For the text-containing cell, return its midpoint in (X, Y) coordinate format. 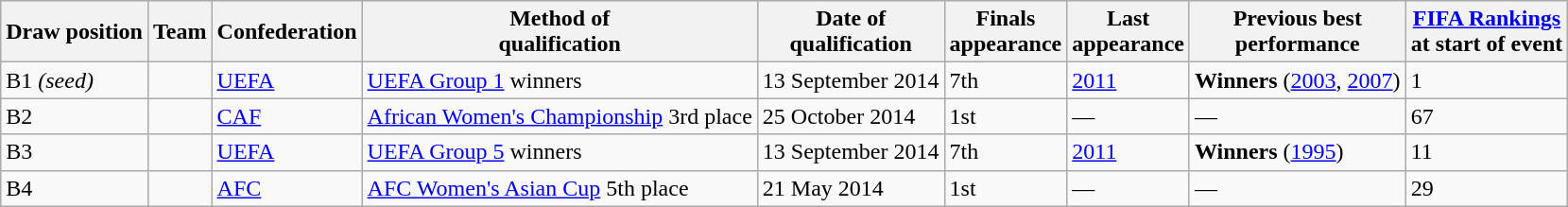
Winners (2003, 2007) (1297, 80)
B3 (75, 152)
Method ofqualification (560, 32)
Winners (1995) (1297, 152)
UEFA Group 1 winners (560, 80)
African Women's Championship 3rd place (560, 116)
FIFA Rankingsat start of event (1487, 32)
Draw position (75, 32)
B1 (seed) (75, 80)
AFC (287, 188)
Team (180, 32)
Finalsappearance (1006, 32)
29 (1487, 188)
UEFA Group 5 winners (560, 152)
25 October 2014 (851, 116)
B2 (75, 116)
AFC Women's Asian Cup 5th place (560, 188)
67 (1487, 116)
11 (1487, 152)
1 (1487, 80)
21 May 2014 (851, 188)
Lastappearance (1129, 32)
Date ofqualification (851, 32)
CAF (287, 116)
B4 (75, 188)
Confederation (287, 32)
Previous bestperformance (1297, 32)
